Scan for the cell matching the given text and deliver its [X, Y] coordinate at center. 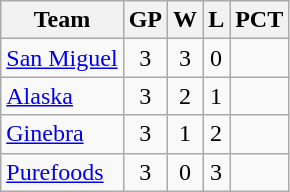
San Miguel [62, 58]
PCT [260, 20]
Alaska [62, 96]
Purefoods [62, 172]
Ginebra [62, 134]
GP [145, 20]
L [216, 20]
Team [62, 20]
W [186, 20]
